For the text-containing cell, return its midpoint in [X, Y] coordinate format. 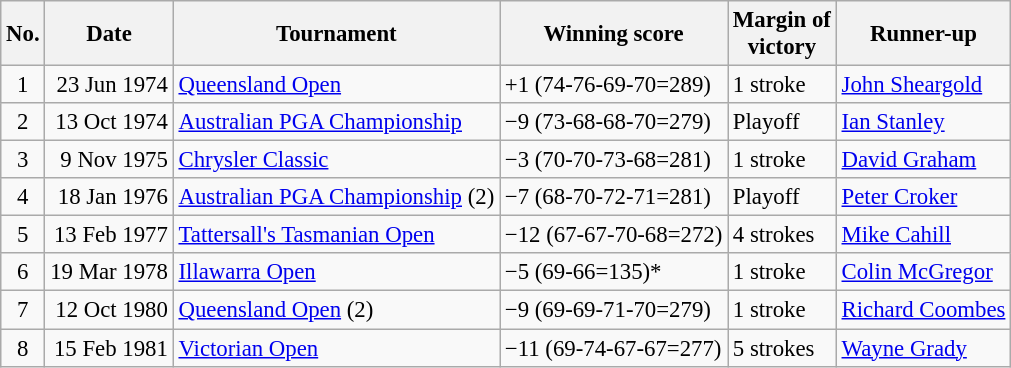
Tournament [336, 34]
4 [23, 197]
13 Oct 1974 [109, 122]
Queensland Open [336, 85]
Australian PGA Championship [336, 122]
Winning score [614, 34]
−11 (69-74-67-67=277) [614, 348]
2 [23, 122]
9 Nov 1975 [109, 160]
5 strokes [782, 348]
8 [23, 348]
Victorian Open [336, 348]
1 [23, 85]
−9 (69-69-71-70=279) [614, 310]
−9 (73-68-68-70=279) [614, 122]
6 [23, 273]
23 Jun 1974 [109, 85]
13 Feb 1977 [109, 235]
Peter Croker [923, 197]
David Graham [923, 160]
−12 (67-67-70-68=272) [614, 235]
Queensland Open (2) [336, 310]
Date [109, 34]
+1 (74-76-69-70=289) [614, 85]
5 [23, 235]
−7 (68-70-72-71=281) [614, 197]
19 Mar 1978 [109, 273]
Margin ofvictory [782, 34]
John Sheargold [923, 85]
15 Feb 1981 [109, 348]
Wayne Grady [923, 348]
Australian PGA Championship (2) [336, 197]
3 [23, 160]
−3 (70-70-73-68=281) [614, 160]
18 Jan 1976 [109, 197]
Richard Coombes [923, 310]
7 [23, 310]
12 Oct 1980 [109, 310]
4 strokes [782, 235]
Mike Cahill [923, 235]
Tattersall's Tasmanian Open [336, 235]
No. [23, 34]
Chrysler Classic [336, 160]
−5 (69-66=135)* [614, 273]
Runner-up [923, 34]
Ian Stanley [923, 122]
Colin McGregor [923, 273]
Illawarra Open [336, 273]
